Identify which cell holds the provided text, then report its [x, y] central coordinate. 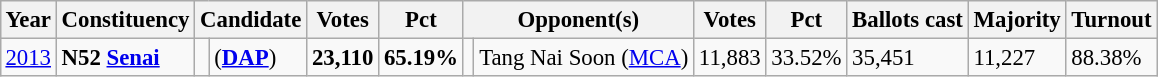
88.38% [1112, 57]
11,883 [730, 57]
Constituency [125, 20]
(DAP) [258, 57]
Turnout [1112, 20]
Ballots cast [908, 20]
23,110 [343, 57]
65.19% [422, 57]
Majority [1017, 20]
Year [28, 20]
Tang Nai Soon (MCA) [584, 57]
N52 Senai [125, 57]
33.52% [806, 57]
Opponent(s) [578, 20]
2013 [28, 57]
35,451 [908, 57]
Candidate [251, 20]
11,227 [1017, 57]
